Extract the (x, y) coordinate from the center of the cell holding the provided text.  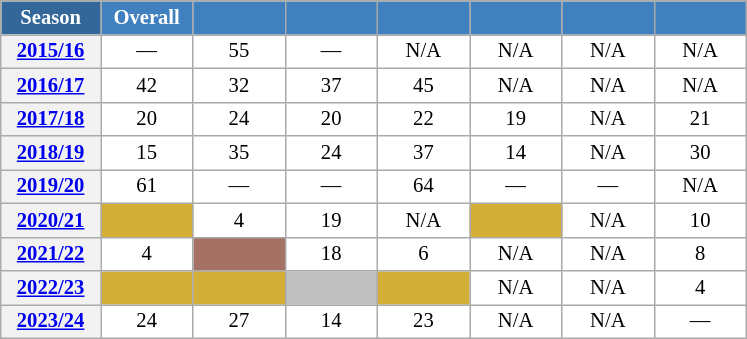
2020/21 (51, 220)
2021/22 (51, 254)
2022/23 (51, 287)
30 (700, 153)
45 (423, 85)
18 (331, 254)
15 (146, 153)
2023/24 (51, 321)
21 (700, 119)
10 (700, 220)
Overall (146, 17)
22 (423, 119)
64 (423, 186)
8 (700, 254)
2015/16 (51, 51)
2019/20 (51, 186)
35 (239, 153)
27 (239, 321)
2017/18 (51, 119)
2018/19 (51, 153)
32 (239, 85)
55 (239, 51)
23 (423, 321)
2016/17 (51, 85)
42 (146, 85)
Season (51, 17)
61 (146, 186)
6 (423, 254)
